Return (X, Y) of the center of cell containing provided text 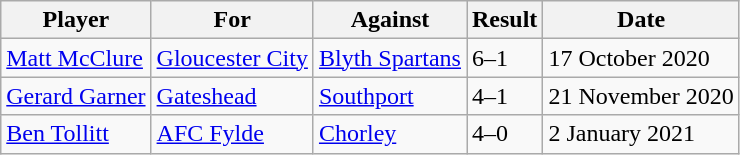
Gloucester City (232, 58)
2 January 2021 (641, 134)
17 October 2020 (641, 58)
Against (390, 20)
For (232, 20)
4–1 (504, 96)
Result (504, 20)
Player (76, 20)
4–0 (504, 134)
Gerard Garner (76, 96)
Ben Tollitt (76, 134)
Blyth Spartans (390, 58)
Date (641, 20)
Matt McClure (76, 58)
Chorley (390, 134)
Gateshead (232, 96)
6–1 (504, 58)
21 November 2020 (641, 96)
AFC Fylde (232, 134)
Southport (390, 96)
